Search for the cell housing the specified text and yield its (X, Y) center coordinate. 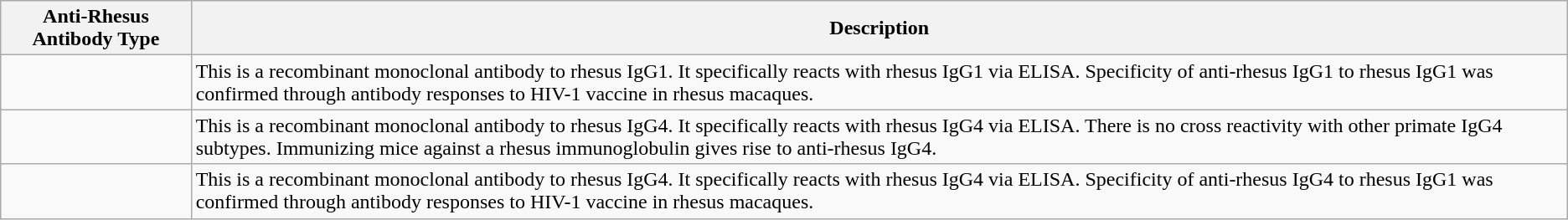
Description (879, 28)
Anti-Rhesus Antibody Type (95, 28)
